Return (x, y) of the center of cell containing provided text 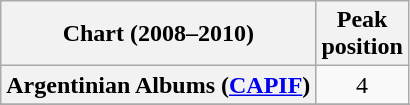
Chart (2008–2010) (158, 34)
Peakposition (362, 34)
Argentinian Albums (CAPIF) (158, 85)
4 (362, 85)
